Locate the cell with the specified text and output its (x, y) center coordinate. 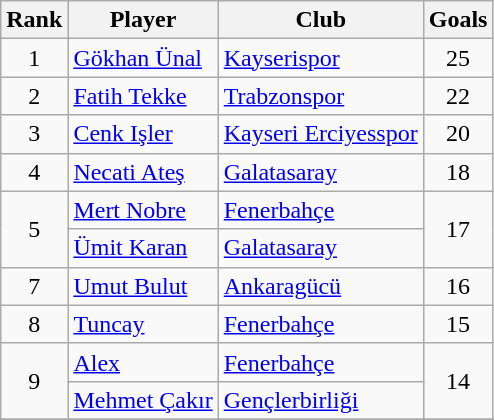
Umut Bulut (143, 286)
Goals (458, 20)
17 (458, 229)
14 (458, 381)
2 (34, 96)
Rank (34, 20)
9 (34, 381)
Necati Ateş (143, 172)
3 (34, 134)
5 (34, 229)
Alex (143, 362)
Gökhan Ünal (143, 58)
16 (458, 286)
1 (34, 58)
4 (34, 172)
Kayseri Erciyesspor (320, 134)
Club (320, 20)
Fatih Tekke (143, 96)
18 (458, 172)
Player (143, 20)
8 (34, 324)
Gençlerbirliği (320, 400)
Kayserispor (320, 58)
15 (458, 324)
Ümit Karan (143, 248)
Mehmet Çakır (143, 400)
Ankaragücü (320, 286)
Trabzonspor (320, 96)
Mert Nobre (143, 210)
22 (458, 96)
20 (458, 134)
25 (458, 58)
7 (34, 286)
Tuncay (143, 324)
Cenk Işler (143, 134)
